For the text-containing cell, return its midpoint in [X, Y] coordinate format. 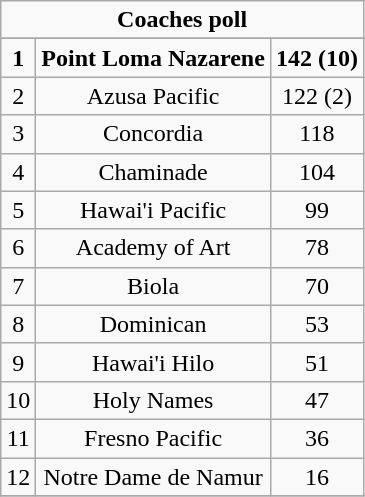
36 [316, 438]
4 [18, 172]
Concordia [154, 134]
7 [18, 286]
99 [316, 210]
8 [18, 324]
1 [18, 58]
122 (2) [316, 96]
Academy of Art [154, 248]
Azusa Pacific [154, 96]
16 [316, 477]
12 [18, 477]
10 [18, 400]
70 [316, 286]
2 [18, 96]
Hawai'i Hilo [154, 362]
53 [316, 324]
Hawai'i Pacific [154, 210]
Coaches poll [182, 20]
Fresno Pacific [154, 438]
9 [18, 362]
104 [316, 172]
3 [18, 134]
78 [316, 248]
Notre Dame de Namur [154, 477]
5 [18, 210]
Biola [154, 286]
Point Loma Nazarene [154, 58]
Holy Names [154, 400]
11 [18, 438]
6 [18, 248]
118 [316, 134]
142 (10) [316, 58]
Dominican [154, 324]
Chaminade [154, 172]
51 [316, 362]
47 [316, 400]
